Pinpoint the cell where the given text exists, returning its [x, y] midpoint coordinate. 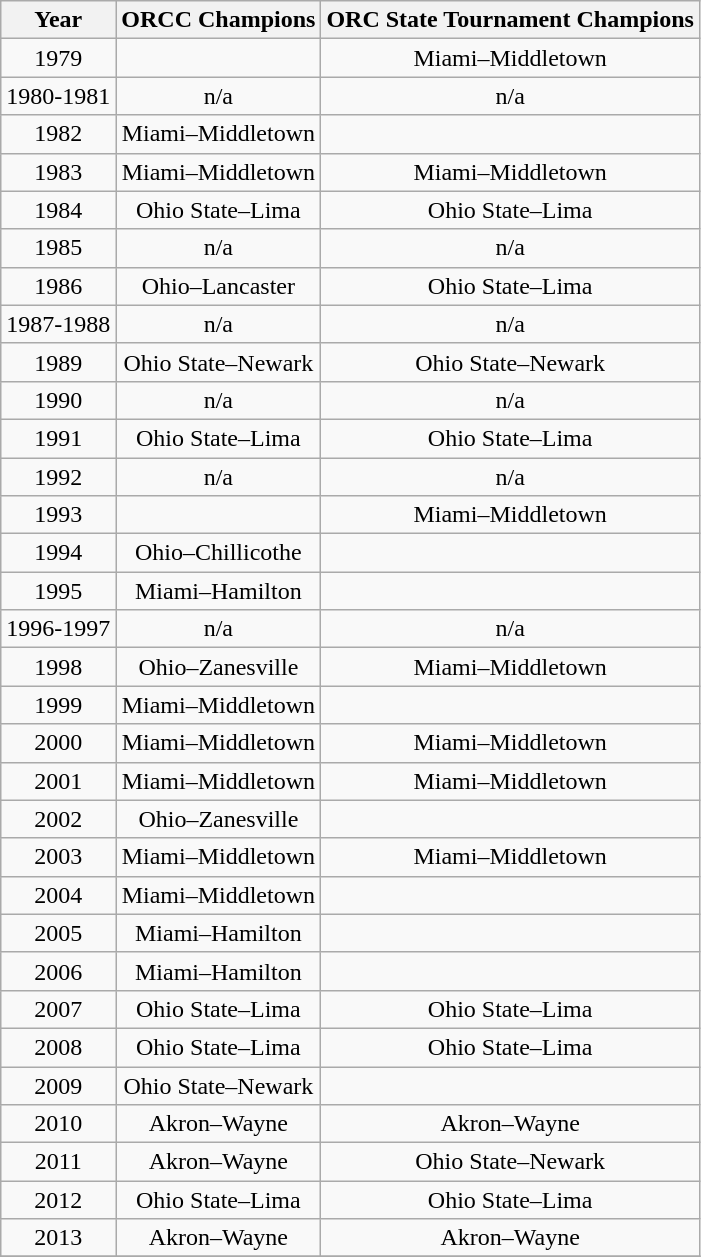
2008 [58, 1047]
2006 [58, 971]
2004 [58, 895]
ORCC Champions [218, 20]
1991 [58, 438]
1982 [58, 134]
1983 [58, 172]
Year [58, 20]
2010 [58, 1124]
1985 [58, 248]
1984 [58, 210]
2002 [58, 819]
1992 [58, 477]
1998 [58, 667]
2005 [58, 933]
1979 [58, 58]
1986 [58, 286]
2012 [58, 1200]
2001 [58, 781]
1993 [58, 515]
1994 [58, 553]
Ohio–Lancaster [218, 286]
1990 [58, 400]
2007 [58, 1009]
2000 [58, 743]
1999 [58, 705]
Ohio–Chillicothe [218, 553]
1995 [58, 591]
2013 [58, 1238]
1980-1981 [58, 96]
2011 [58, 1162]
1989 [58, 362]
2009 [58, 1085]
2003 [58, 857]
1996-1997 [58, 629]
ORC State Tournament Champions [510, 20]
1987-1988 [58, 324]
